Find where the given text appears and provide that cell's center as [X, Y] coordinate. 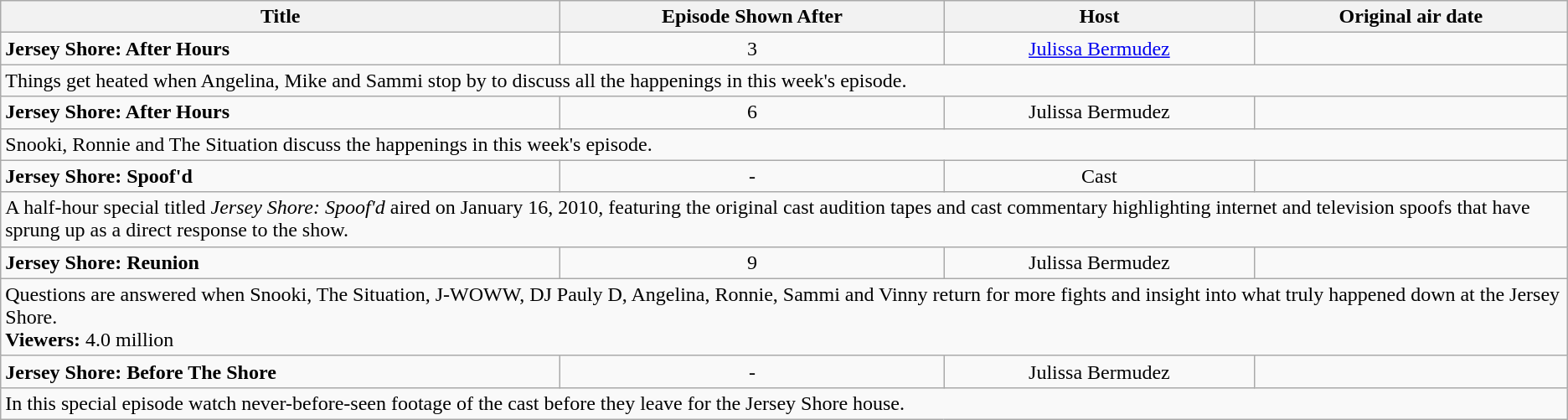
Jersey Shore: Reunion [281, 262]
Episode Shown After [752, 17]
6 [752, 112]
9 [752, 262]
Host [1099, 17]
Cast [1099, 176]
3 [752, 49]
In this special episode watch never-before-seen footage of the cast before they leave for the Jersey Shore house. [784, 403]
Jersey Shore: Before The Shore [281, 371]
Title [281, 17]
Things get heated when Angelina, Mike and Sammi stop by to discuss all the happenings in this week's episode. [784, 80]
Snooki, Ronnie and The Situation discuss the happenings in this week's episode. [784, 144]
Jersey Shore: Spoof'd [281, 176]
Original air date [1411, 17]
